From the cell containing the given text, extract its center point as (X, Y) coordinate. 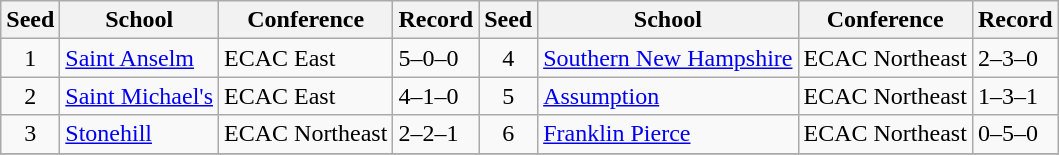
Franklin Pierce (668, 134)
5 (508, 96)
1 (30, 58)
6 (508, 134)
Southern New Hampshire (668, 58)
Saint Michael's (140, 96)
Stonehill (140, 134)
2–3–0 (1015, 58)
4–1–0 (436, 96)
2–2–1 (436, 134)
3 (30, 134)
5–0–0 (436, 58)
Saint Anselm (140, 58)
0–5–0 (1015, 134)
2 (30, 96)
Assumption (668, 96)
1–3–1 (1015, 96)
4 (508, 58)
